Return the (x, y) coordinate for the center point of the cell that contains the specified text.  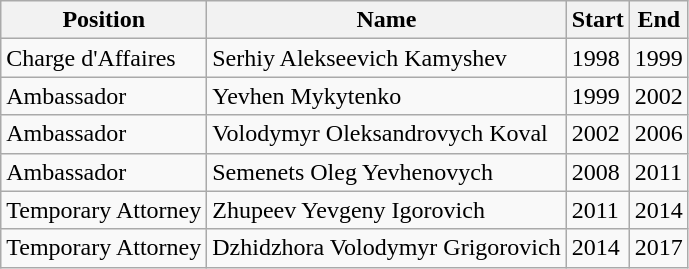
Charge d'Affaires (104, 58)
2017 (658, 248)
Name (386, 20)
Start (598, 20)
Serhiy Alekseevich Kamyshev (386, 58)
Zhupeev Yevgeny Igorovich (386, 210)
Volodymyr Oleksandrovych Koval (386, 134)
1998 (598, 58)
Dzhidzhora Volodymyr Grigorovich (386, 248)
Position (104, 20)
End (658, 20)
2008 (598, 172)
2006 (658, 134)
Semenets Oleg Yevhenovych (386, 172)
Yevhen Mykytenko (386, 96)
